Locate the cell with the specified text and output its [X, Y] center coordinate. 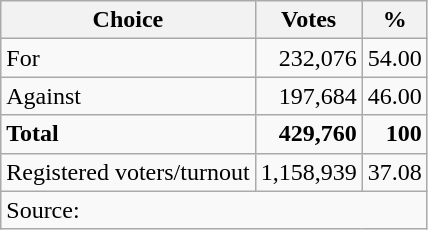
Choice [128, 20]
1,158,939 [308, 172]
Votes [308, 20]
% [394, 20]
46.00 [394, 96]
54.00 [394, 58]
For [128, 58]
197,684 [308, 96]
37.08 [394, 172]
232,076 [308, 58]
Against [128, 96]
Registered voters/turnout [128, 172]
Total [128, 134]
100 [394, 134]
429,760 [308, 134]
Source: [214, 210]
